Provide the [X, Y] coordinate of the cell's center where the given text is located.  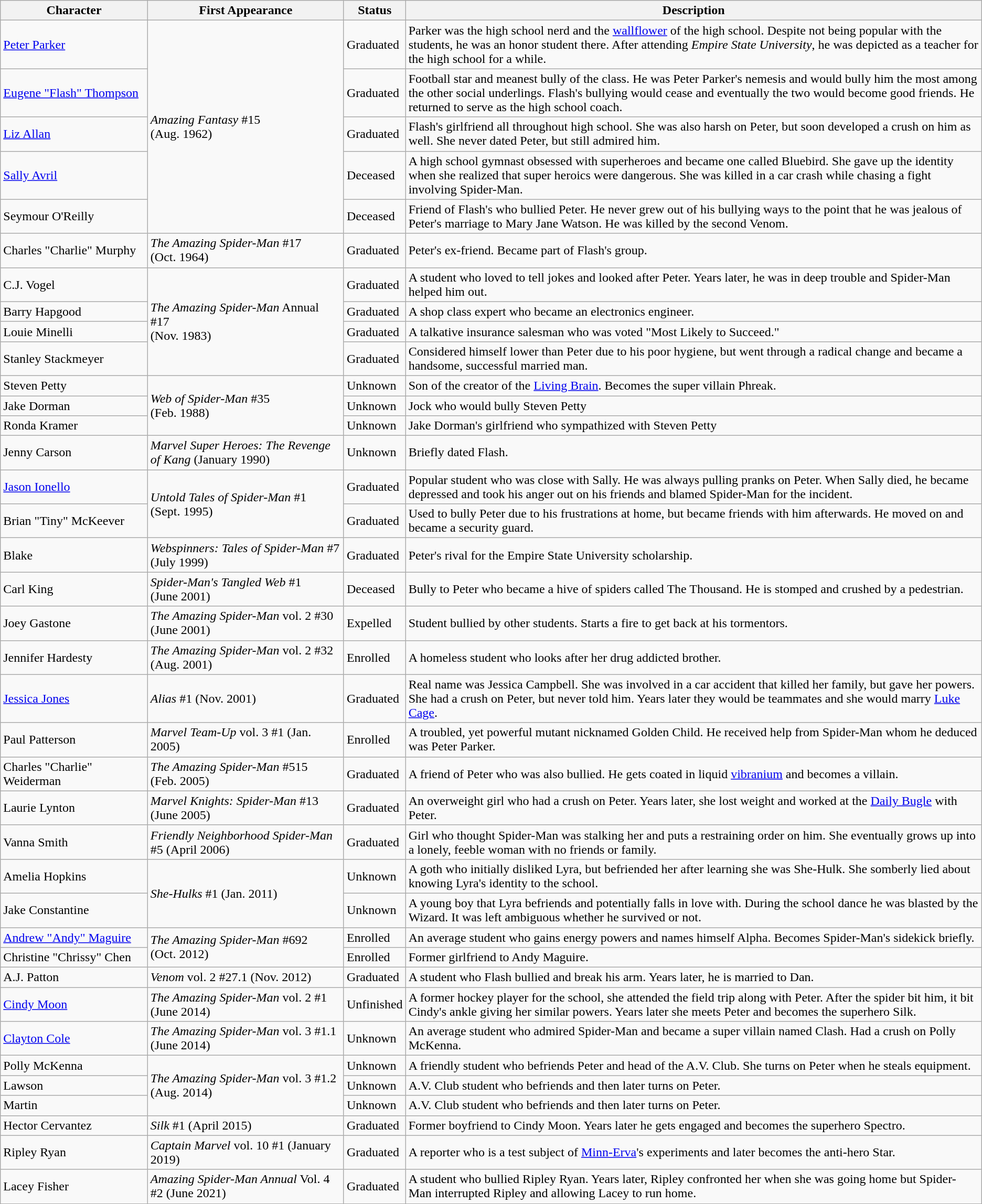
Jake Dorman [74, 405]
Seymour O'Reilly [74, 216]
Peter's rival for the Empire State University scholarship. [693, 555]
Marvel Super Heroes: The Revenge of Kang (January 1990) [245, 453]
Jason Ionello [74, 487]
A troubled, yet powerful mutant nicknamed Golden Child. He received help from Spider-Man whom he deduced was Peter Parker. [693, 739]
Peter Parker [74, 45]
C.J. Vogel [74, 284]
Amazing Spider-Man Annual Vol. 4 #2 (June 2021) [245, 1186]
Considered himself lower than Peter due to his poor hygiene, but went through a radical change and became a handsome, successful married man. [693, 359]
Student bullied by other students. Starts a fire to get back at his tormentors. [693, 623]
Jennifer Hardesty [74, 658]
Eugene "Flash" Thompson [74, 93]
A student who Flash bullied and break his arm. Years later, he is married to Dan. [693, 977]
Description [693, 10]
A reporter who is a test subject of Minn-Erva's experiments and later becomes the anti-hero Star. [693, 1153]
Ripley Ryan [74, 1153]
A homeless student who looks after her drug addicted brother. [693, 658]
Bully to Peter who became a hive of spiders called The Thousand. He is stomped and crushed by a pedestrian. [693, 589]
The Amazing Spider-Man vol. 2 #32 (Aug. 2001) [245, 658]
Former boyfriend to Cindy Moon. Years later he gets engaged and becomes the superhero Spectro. [693, 1125]
Joey Gastone [74, 623]
First Appearance [245, 10]
Martin [74, 1105]
Son of the creator of the Living Brain. Becomes the super villain Phreak. [693, 385]
Web of Spider-Man #35 (Feb. 1988) [245, 405]
Vanna Smith [74, 842]
Hector Cervantez [74, 1125]
Sally Avril [74, 175]
An average student who gains energy powers and names himself Alpha. Becomes Spider-Man's sidekick briefly. [693, 937]
Charles "Charlie" Murphy [74, 251]
The Amazing Spider-Man vol. 2 #1 (June 2014) [245, 1005]
Jake Constantine [74, 910]
The Amazing Spider-Man #515 (Feb. 2005) [245, 774]
Unfinished [375, 1005]
Charles "Charlie" Weiderman [74, 774]
Barry Hapgood [74, 311]
Untold Tales of Spider-Man #1 (Sept. 1995) [245, 504]
A.J. Patton [74, 977]
Steven Petty [74, 385]
Louie Minelli [74, 331]
An overweight girl who had a crush on Peter. Years later, she lost weight and worked at the Daily Bugle with Peter. [693, 808]
The Amazing Spider-Man vol. 2 #30 (June 2001) [245, 623]
Briefly dated Flash. [693, 453]
Friendly Neighborhood Spider-Man #5 (April 2006) [245, 842]
Expelled [375, 623]
The Amazing Spider-Man #692 (Oct. 2012) [245, 947]
Jock who would bully Steven Petty [693, 405]
Silk #1 (April 2015) [245, 1125]
The Amazing Spider-Man vol. 3 #1.1 (June 2014) [245, 1038]
Blake [74, 555]
Carl King [74, 589]
Jake Dorman's girlfriend who sympathized with Steven Petty [693, 426]
Jessica Jones [74, 698]
A student who loved to tell jokes and looked after Peter. Years later, he was in deep trouble and Spider-Man helped him out. [693, 284]
Liz Allan [74, 134]
Webspinners: Tales of Spider-Man #7 (July 1999) [245, 555]
Jenny Carson [74, 453]
Venom vol. 2 #27.1 (Nov. 2012) [245, 977]
An average student who admired Spider-Man and became a super villain named Clash. Had a crush on Polly McKenna. [693, 1038]
A talkative insurance salesman who was voted "Most Likely to Succeed." [693, 331]
Marvel Knights: Spider-Man #13 (June 2005) [245, 808]
Cindy Moon [74, 1005]
She-Hulks #1 (Jan. 2011) [245, 893]
Laurie Lynton [74, 808]
Status [375, 10]
Character [74, 10]
The Amazing Spider-Man vol. 3 #1.2 (Aug. 2014) [245, 1085]
Lacey Fisher [74, 1186]
A shop class expert who became an electronics engineer. [693, 311]
Christine "Chrissy" Chen [74, 958]
Marvel Team-Up vol. 3 #1 (Jan. 2005) [245, 739]
A friendly student who befriends Peter and head of the A.V. Club. She turns on Peter when he steals equipment. [693, 1066]
Brian "Tiny" McKeever [74, 521]
Former girlfriend to Andy Maguire. [693, 958]
Peter's ex-friend. Became part of Flash's group. [693, 251]
Ronda Kramer [74, 426]
Amelia Hopkins [74, 876]
The Amazing Spider-Man Annual #17 (Nov. 1983) [245, 321]
Amazing Fantasy #15 (Aug. 1962) [245, 127]
A friend of Peter who was also bullied. He gets coated in liquid vibranium and becomes a villain. [693, 774]
Alias #1 (Nov. 2001) [245, 698]
Stanley Stackmeyer [74, 359]
Captain Marvel vol. 10 #1 (January 2019) [245, 1153]
Lawson [74, 1085]
Polly McKenna [74, 1066]
Clayton Cole [74, 1038]
Spider-Man's Tangled Web #1 (June 2001) [245, 589]
Used to bully Peter due to his frustrations at home, but became friends with him afterwards. He moved on and became a security guard. [693, 521]
The Amazing Spider-Man #17 (Oct. 1964) [245, 251]
Paul Patterson [74, 739]
Andrew "Andy" Maguire [74, 937]
